Determine the [X, Y] coordinate at the center of the cell enclosing the given text.  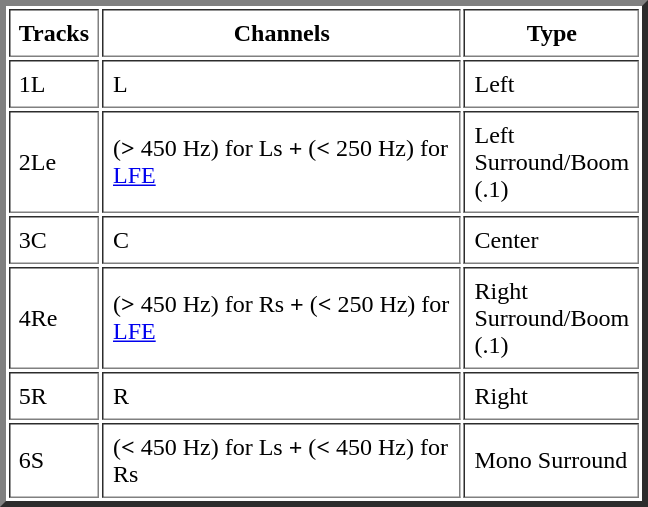
Type [552, 33]
4Re [54, 318]
Center [552, 240]
(> 450 Hz) for Ls + (< 250 Hz) for LFE [282, 162]
5R [54, 396]
(> 450 Hz) for Rs + (< 250 Hz) for LFE [282, 318]
Left [552, 84]
L [282, 84]
Right [552, 396]
2Le [54, 162]
Right Surround/Boom (.1) [552, 318]
(< 450 Hz) for Ls + (< 450 Hz) for Rs [282, 460]
3C [54, 240]
C [282, 240]
R [282, 396]
Channels [282, 33]
Tracks [54, 33]
6S [54, 460]
Left Surround/Boom (.1) [552, 162]
1L [54, 84]
Mono Surround [552, 460]
